Pinpoint the cell where the given text exists, returning its [X, Y] midpoint coordinate. 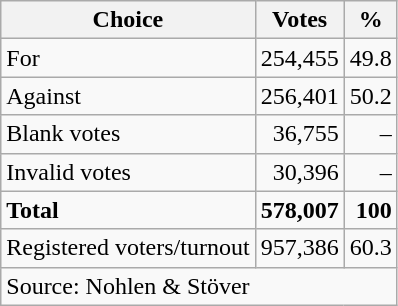
50.2 [370, 96]
Votes [300, 20]
36,755 [300, 134]
60.3 [370, 248]
Against [128, 96]
Source: Nohlen & Stöver [199, 286]
Blank votes [128, 134]
578,007 [300, 210]
957,386 [300, 248]
Invalid votes [128, 172]
100 [370, 210]
Registered voters/turnout [128, 248]
For [128, 58]
256,401 [300, 96]
49.8 [370, 58]
Total [128, 210]
30,396 [300, 172]
Choice [128, 20]
% [370, 20]
254,455 [300, 58]
